Return the (X, Y) coordinate for the center point of the cell that contains the specified text.  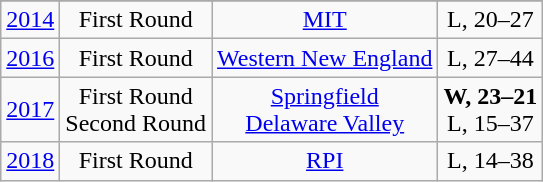
RPI (325, 161)
Western New England (325, 58)
L, 14–38 (490, 161)
W, 23–21L, 15–37 (490, 110)
SpringfieldDelaware Valley (325, 110)
First RoundSecond Round (136, 110)
L, 27–44 (490, 58)
2014 (30, 20)
L, 20–27 (490, 20)
MIT (325, 20)
2017 (30, 110)
2018 (30, 161)
2016 (30, 58)
